From the cell containing the given text, extract its center point as (x, y) coordinate. 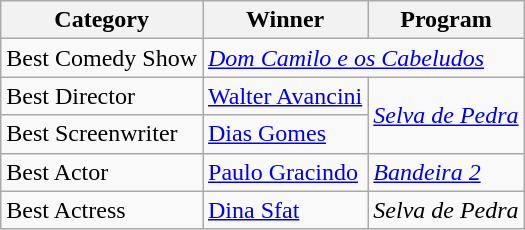
Dom Camilo e os Cabeludos (363, 58)
Dina Sfat (284, 210)
Best Actor (102, 172)
Walter Avancini (284, 96)
Best Comedy Show (102, 58)
Best Actress (102, 210)
Program (446, 20)
Paulo Gracindo (284, 172)
Category (102, 20)
Winner (284, 20)
Best Screenwriter (102, 134)
Bandeira 2 (446, 172)
Best Director (102, 96)
Dias Gomes (284, 134)
